Detect which cell encompasses the target text, then output its [X, Y] center coordinate. 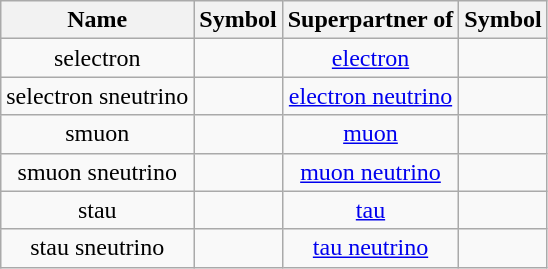
selectron sneutrino [98, 96]
electron neutrino [370, 96]
tau [370, 210]
tau neutrino [370, 248]
muon [370, 134]
muon neutrino [370, 172]
smuon sneutrino [98, 172]
stau [98, 210]
electron [370, 58]
smuon [98, 134]
Name [98, 20]
Superpartner of [370, 20]
stau sneutrino [98, 248]
selectron [98, 58]
